Detect which cell encompasses the target text, then output its [x, y] center coordinate. 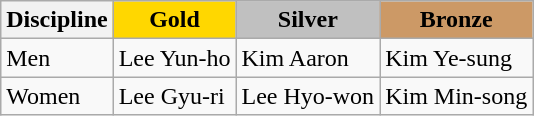
Lee Yun-ho [174, 58]
Discipline [57, 20]
Silver [308, 20]
Gold [174, 20]
Men [57, 58]
Lee Gyu-ri [174, 96]
Lee Hyo-won [308, 96]
Kim Aaron [308, 58]
Bronze [456, 20]
Kim Min-song [456, 96]
Women [57, 96]
Kim Ye-sung [456, 58]
